Pinpoint the cell where the given text exists, returning its (x, y) midpoint coordinate. 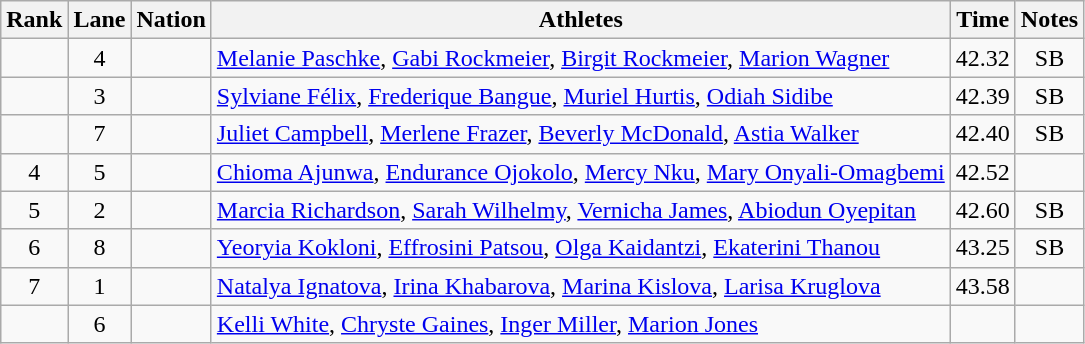
42.39 (982, 96)
2 (100, 210)
8 (100, 248)
Notes (1049, 20)
Time (982, 20)
Athletes (580, 20)
Kelli White, Chryste Gaines, Inger Miller, Marion Jones (580, 324)
Chioma Ajunwa, Endurance Ojokolo, Mercy Nku, Mary Onyali-Omagbemi (580, 172)
42.60 (982, 210)
42.52 (982, 172)
Marcia Richardson, Sarah Wilhelmy, Vernicha James, Abiodun Oyepitan (580, 210)
Juliet Campbell, Merlene Frazer, Beverly McDonald, Astia Walker (580, 134)
1 (100, 286)
Yeoryia Kokloni, Effrosini Patsou, Olga Kaidantzi, Ekaterini Thanou (580, 248)
Nation (171, 20)
Rank (34, 20)
43.25 (982, 248)
42.40 (982, 134)
Lane (100, 20)
Melanie Paschke, Gabi Rockmeier, Birgit Rockmeier, Marion Wagner (580, 58)
3 (100, 96)
43.58 (982, 286)
42.32 (982, 58)
Natalya Ignatova, Irina Khabarova, Marina Kislova, Larisa Kruglova (580, 286)
Sylviane Félix, Frederique Bangue, Muriel Hurtis, Odiah Sidibe (580, 96)
